Capture the cell that displays the provided text and extract its (X, Y) central coordinate. 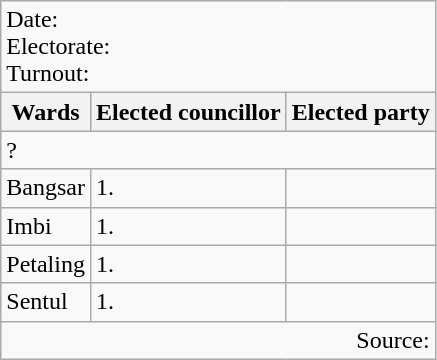
Elected councillor (188, 112)
Date: Electorate: Turnout: (218, 47)
Imbi (46, 226)
Elected party (360, 112)
Bangsar (46, 188)
Source: (218, 340)
Petaling (46, 264)
Wards (46, 112)
? (218, 150)
Sentul (46, 302)
